Determine the (x, y) coordinate at the center of the cell enclosing the given text.  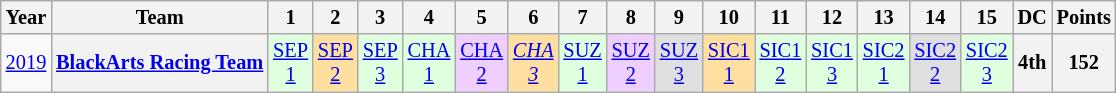
SEP2 (336, 63)
SUZ3 (679, 63)
1 (290, 17)
14 (935, 17)
SUZ1 (582, 63)
Points (1084, 17)
7 (582, 17)
4th (1032, 63)
Year (26, 17)
Team (160, 17)
SIC23 (987, 63)
152 (1084, 63)
2 (336, 17)
13 (884, 17)
15 (987, 17)
SIC21 (884, 63)
CHA2 (482, 63)
SEP1 (290, 63)
DC (1032, 17)
SIC13 (832, 63)
6 (533, 17)
SIC22 (935, 63)
8 (631, 17)
SEP3 (380, 63)
3 (380, 17)
10 (729, 17)
12 (832, 17)
SIC11 (729, 63)
SUZ2 (631, 63)
BlackArts Racing Team (160, 63)
5 (482, 17)
SIC12 (781, 63)
4 (430, 17)
CHA3 (533, 63)
CHA1 (430, 63)
2019 (26, 63)
9 (679, 17)
11 (781, 17)
